For the text-containing cell, return its midpoint in (X, Y) coordinate format. 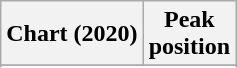
Peakposition (189, 34)
Chart (2020) (72, 34)
